Output the [x, y] coordinate of the center of the cell containing the given text.  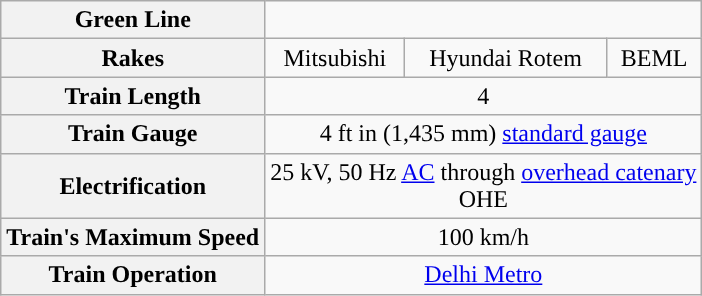
Delhi Metro [484, 275]
Hyundai Rotem [506, 58]
100 km/h [484, 237]
Mitsubishi [335, 58]
BEML [654, 58]
Train Gauge [133, 134]
Train Length [133, 96]
Train's Maximum Speed [133, 237]
Train Operation [133, 275]
Rakes [133, 58]
Electrification [133, 186]
4 [484, 96]
Green Line [133, 20]
4 ft in (1,435 mm) standard gauge [484, 134]
25 kV, 50 Hz AC through overhead catenaryOHE [484, 186]
